Identify which cell holds the provided text, then report its [x, y] central coordinate. 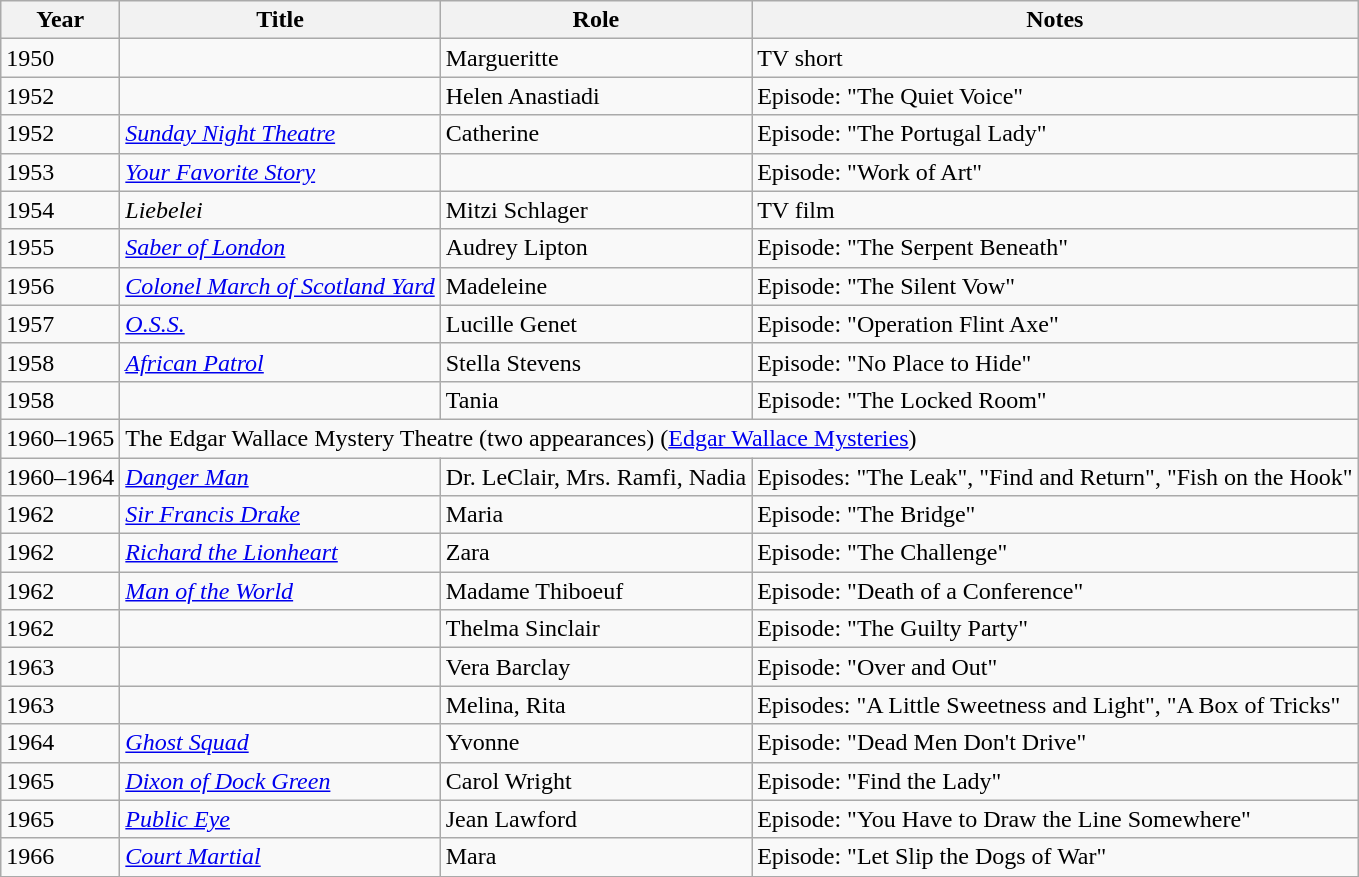
African Patrol [280, 362]
Mara [596, 857]
Episode: "Find the Lady" [1055, 781]
Episode: "Work of Art" [1055, 172]
1953 [60, 172]
Dixon of Dock Green [280, 781]
Episode: "The Challenge" [1055, 553]
Dr. LeClair, Mrs. Ramfi, Nadia [596, 477]
Madeleine [596, 286]
Episode: "The Locked Room" [1055, 400]
1964 [60, 743]
Saber of London [280, 248]
Margueritte [596, 58]
Mitzi Schlager [596, 210]
Episode: "You Have to Draw the Line Somewhere" [1055, 819]
1960–1964 [60, 477]
Richard the Lionheart [280, 553]
O.S.S. [280, 324]
Role [596, 20]
Maria [596, 515]
Court Martial [280, 857]
Colonel March of Scotland Yard [280, 286]
Notes [1055, 20]
Audrey Lipton [596, 248]
Yvonne [596, 743]
1957 [60, 324]
Episode: "Let Slip the Dogs of War" [1055, 857]
Episodes: "A Little Sweetness and Light", "A Box of Tricks" [1055, 705]
1956 [60, 286]
Episodes: "The Leak", "Find and Return", "Fish on the Hook" [1055, 477]
Stella Stevens [596, 362]
Helen Anastiadi [596, 96]
Madame Thiboeuf [596, 591]
1954 [60, 210]
Jean Lawford [596, 819]
Sunday Night Theatre [280, 134]
Ghost Squad [280, 743]
1950 [60, 58]
Episode: "The Bridge" [1055, 515]
Episode: "The Quiet Voice" [1055, 96]
Episode: "Operation Flint Axe" [1055, 324]
1966 [60, 857]
Episode: "Death of a Conference" [1055, 591]
Thelma Sinclair [596, 629]
Catherine [596, 134]
Sir Francis Drake [280, 515]
Your Favorite Story [280, 172]
Melina, Rita [596, 705]
Episode: "The Serpent Beneath" [1055, 248]
Public Eye [280, 819]
Liebelei [280, 210]
1955 [60, 248]
TV film [1055, 210]
Episode: "Dead Men Don't Drive" [1055, 743]
Vera Barclay [596, 667]
Episode: "The Portugal Lady" [1055, 134]
Danger Man [280, 477]
Episode: "No Place to Hide" [1055, 362]
Man of the World [280, 591]
Tania [596, 400]
Carol Wright [596, 781]
Episode: "Over and Out" [1055, 667]
Lucille Genet [596, 324]
TV short [1055, 58]
Year [60, 20]
Episode: "The Silent Vow" [1055, 286]
The Edgar Wallace Mystery Theatre (two appearances) (Edgar Wallace Mysteries) [739, 438]
Episode: "The Guilty Party" [1055, 629]
Zara [596, 553]
Title [280, 20]
1960–1965 [60, 438]
